Extract the [x, y] coordinate from the center of the cell holding the provided text.  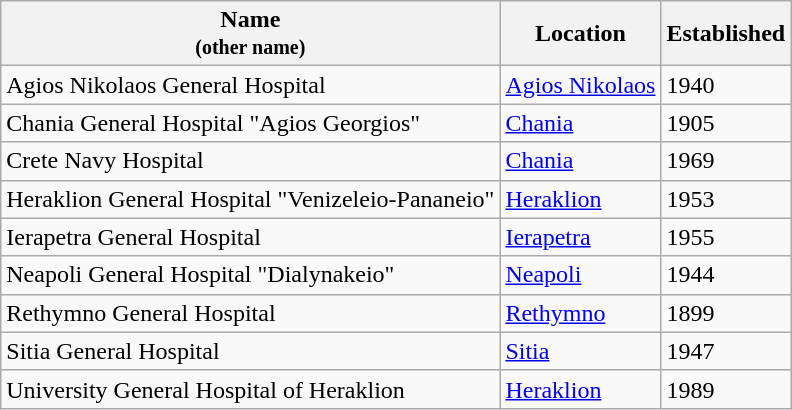
Sitia [580, 351]
Name (other name) [250, 34]
1953 [726, 199]
1944 [726, 275]
1905 [726, 123]
Ierapetra General Hospital [250, 237]
Location [580, 34]
1940 [726, 85]
Agios Nikolaos General Hospital [250, 85]
University General Hospital of Heraklion [250, 389]
Neapoli General Hospital "Dialynakeio" [250, 275]
Chania General Hospital "Agios Georgios" [250, 123]
Agios Nikolaos [580, 85]
Sitia General Hospital [250, 351]
Heraklion General Hospital "Venizeleio-Pananeio" [250, 199]
Ierapetra [580, 237]
1955 [726, 237]
Rethymno [580, 313]
1969 [726, 161]
1989 [726, 389]
1947 [726, 351]
1899 [726, 313]
Crete Navy Hospital [250, 161]
Established [726, 34]
Rethymno General Hospital [250, 313]
Neapoli [580, 275]
